From the cell containing the given text, extract its center point as (x, y) coordinate. 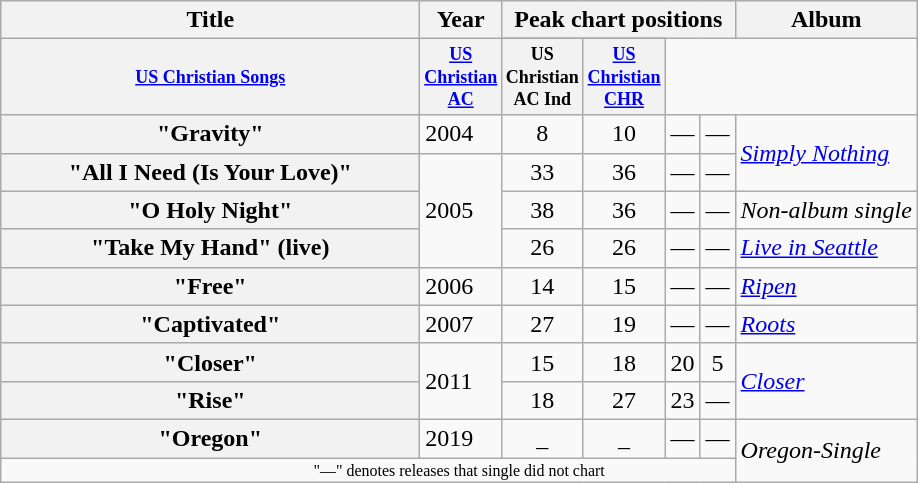
"Free" (210, 286)
"—" denotes releases that single did not chart (460, 470)
20 (682, 362)
Simply Nothing (826, 153)
2007 (461, 324)
"Oregon" (210, 438)
2005 (461, 210)
"O Holy Night" (210, 210)
Closer (826, 381)
14 (543, 286)
Non-album single (826, 210)
"All I Need (Is Your Love)" (210, 172)
Oregon-Single (826, 450)
"Take My Hand" (live) (210, 248)
19 (624, 324)
38 (543, 210)
10 (624, 134)
US Christian CHR (624, 77)
23 (682, 400)
8 (543, 134)
Album (826, 20)
2004 (461, 134)
"Rise" (210, 400)
US Christian Songs (210, 77)
US Christian AC Ind (543, 77)
Peak chart positions (619, 20)
Title (210, 20)
2011 (461, 381)
Live in Seattle (826, 248)
Year (461, 20)
Ripen (826, 286)
5 (718, 362)
"Gravity" (210, 134)
2006 (461, 286)
"Captivated" (210, 324)
33 (543, 172)
Roots (826, 324)
"Closer" (210, 362)
US Christian AC (461, 77)
2019 (461, 438)
